Find where the given text appears and provide that cell's center as [X, Y] coordinate. 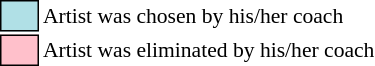
Artist was eliminated by his/her coach [208, 50]
Artist was chosen by his/her coach [208, 16]
